From the cell containing the given text, extract its center point as [X, Y] coordinate. 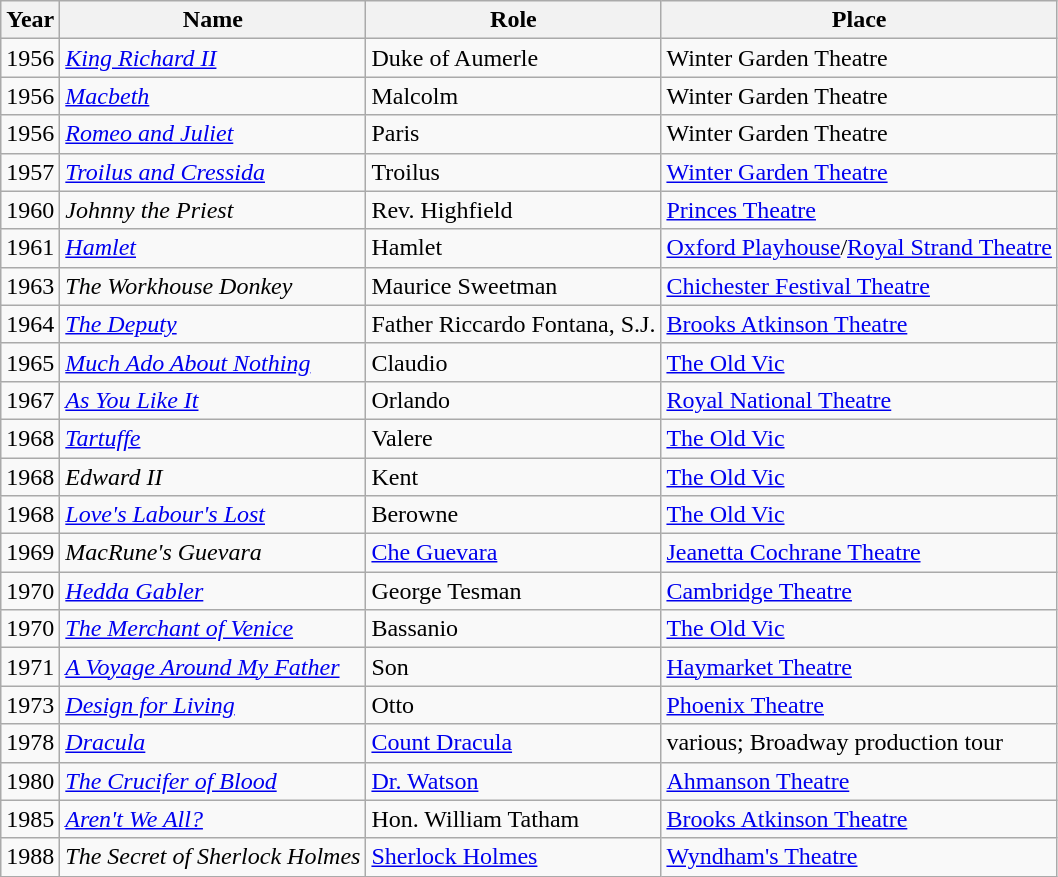
Paris [514, 134]
Dr. Watson [514, 781]
Maurice Sweetman [514, 286]
1967 [30, 400]
1961 [30, 248]
1963 [30, 286]
1965 [30, 362]
Aren't We All? [213, 819]
Cambridge Theatre [860, 591]
Place [860, 20]
Phoenix Theatre [860, 705]
The Secret of Sherlock Holmes [213, 857]
1988 [30, 857]
Johnny the Priest [213, 210]
various; Broadway production tour [860, 743]
Edward II [213, 477]
Valere [514, 438]
1978 [30, 743]
Troilus [514, 172]
1957 [30, 172]
Troilus and Cressida [213, 172]
Haymarket Theatre [860, 667]
Princes Theatre [860, 210]
Much Ado About Nothing [213, 362]
Che Guevara [514, 553]
The Workhouse Donkey [213, 286]
Count Dracula [514, 743]
1971 [30, 667]
Tartuffe [213, 438]
Chichester Festival Theatre [860, 286]
Rev. Highfield [514, 210]
George Tesman [514, 591]
King Richard II [213, 58]
Dracula [213, 743]
Ahmanson Theatre [860, 781]
Role [514, 20]
1964 [30, 324]
Macbeth [213, 96]
Father Riccardo Fontana, S.J. [514, 324]
Malcolm [514, 96]
Oxford Playhouse/Royal Strand Theatre [860, 248]
Claudio [514, 362]
As You Like It [213, 400]
Wyndham's Theatre [860, 857]
1985 [30, 819]
Bassanio [514, 629]
1980 [30, 781]
Year [30, 20]
Hon. William Tatham [514, 819]
The Merchant of Venice [213, 629]
Son [514, 667]
Orlando [514, 400]
Love's Labour's Lost [213, 515]
Berowne [514, 515]
The Crucifer of Blood [213, 781]
Hedda Gabler [213, 591]
A Voyage Around My Father [213, 667]
Royal National Theatre [860, 400]
The Deputy [213, 324]
Otto [514, 705]
1960 [30, 210]
Name [213, 20]
1973 [30, 705]
Kent [514, 477]
Romeo and Juliet [213, 134]
Jeanetta Cochrane Theatre [860, 553]
Design for Living [213, 705]
Sherlock Holmes [514, 857]
Duke of Aumerle [514, 58]
MacRune's Guevara [213, 553]
1969 [30, 553]
